For the text-containing cell, return its midpoint in (X, Y) coordinate format. 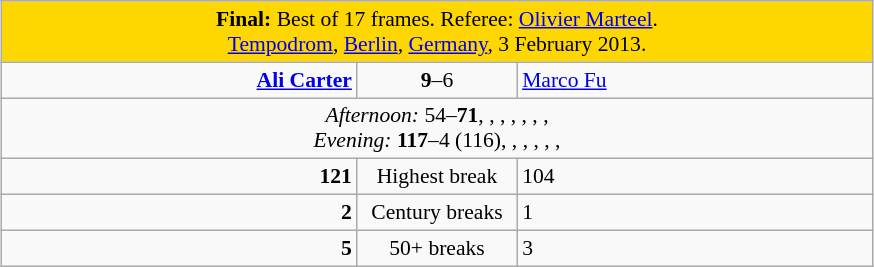
104 (694, 177)
Afternoon: 54–71, , , , , , , Evening: 117–4 (116), , , , , , (437, 128)
3 (694, 248)
2 (180, 213)
Century breaks (437, 213)
Final: Best of 17 frames. Referee: Olivier Marteel.Tempodrom, Berlin, Germany, 3 February 2013. (437, 32)
50+ breaks (437, 248)
Highest break (437, 177)
Marco Fu (694, 80)
121 (180, 177)
9–6 (437, 80)
Ali Carter (180, 80)
1 (694, 213)
5 (180, 248)
